Provide the (x, y) coordinate of the cell's center where the given text is located.  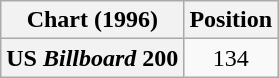
Chart (1996) (92, 20)
US Billboard 200 (92, 58)
134 (231, 58)
Position (231, 20)
